Return the (x, y) coordinate for the center point of the cell that contains the specified text.  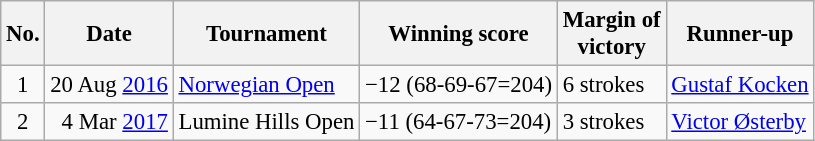
−12 (68-69-67=204) (459, 85)
Tournament (266, 34)
6 strokes (612, 85)
3 strokes (612, 122)
Norwegian Open (266, 85)
20 Aug 2016 (109, 85)
−11 (64-67-73=204) (459, 122)
Winning score (459, 34)
2 (23, 122)
Margin ofvictory (612, 34)
4 Mar 2017 (109, 122)
Runner-up (740, 34)
1 (23, 85)
No. (23, 34)
Date (109, 34)
Lumine Hills Open (266, 122)
Gustaf Kocken (740, 85)
Victor Østerby (740, 122)
